Find where the given text appears and provide that cell's center as [x, y] coordinate. 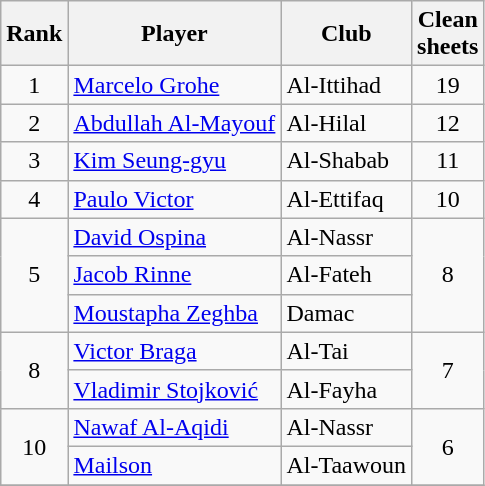
19 [448, 85]
Club [346, 34]
Al-Hilal [346, 123]
12 [448, 123]
Cleansheets [448, 34]
Al-Shabab [346, 161]
David Ospina [174, 237]
4 [34, 199]
Al-Ettifaq [346, 199]
Moustapha Zeghba [174, 313]
11 [448, 161]
Paulo Victor [174, 199]
Marcelo Grohe [174, 85]
Al-Fayha [346, 389]
3 [34, 161]
Damac [346, 313]
Mailson [174, 465]
Al-Tai [346, 351]
Al-Fateh [346, 275]
6 [448, 446]
Player [174, 34]
Abdullah Al-Mayouf [174, 123]
Al-Ittihad [346, 85]
Vladimir Stojković [174, 389]
Kim Seung-gyu [174, 161]
Jacob Rinne [174, 275]
2 [34, 123]
5 [34, 275]
1 [34, 85]
7 [448, 370]
Rank [34, 34]
Victor Braga [174, 351]
Al-Taawoun [346, 465]
Nawaf Al-Aqidi [174, 427]
